From the cell containing the given text, extract its center point as [x, y] coordinate. 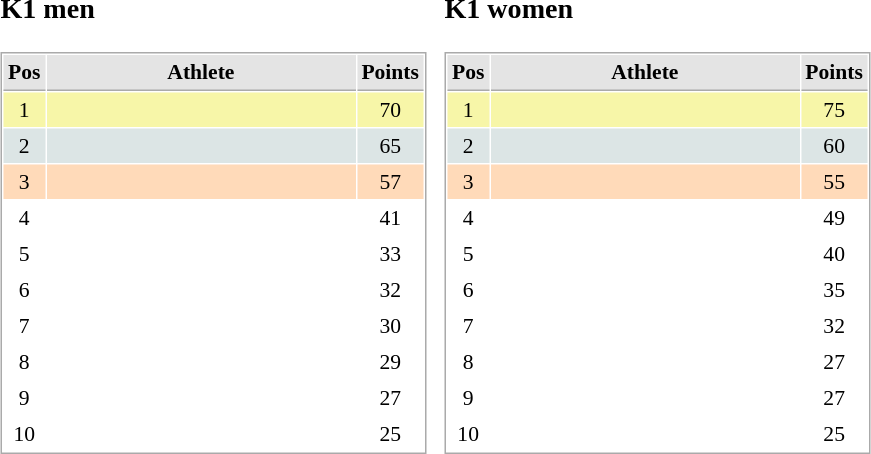
30 [390, 326]
75 [834, 110]
33 [390, 254]
57 [390, 182]
41 [390, 218]
49 [834, 218]
65 [390, 146]
35 [834, 290]
29 [390, 362]
40 [834, 254]
60 [834, 146]
70 [390, 110]
55 [834, 182]
